Locate the cell with the specified text and output its [x, y] center coordinate. 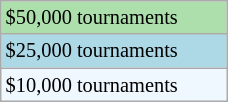
$50,000 tournaments [114, 17]
$25,000 tournaments [114, 51]
$10,000 tournaments [114, 85]
